Scan for the cell matching the given text and deliver its (X, Y) coordinate at center. 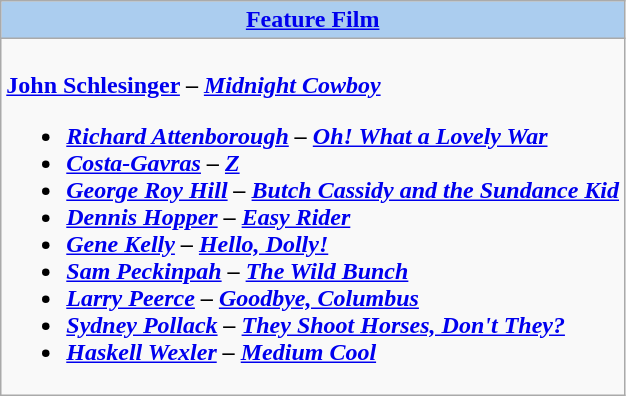
Feature Film (313, 20)
